Extract the (x, y) coordinate from the center of the cell holding the provided text.  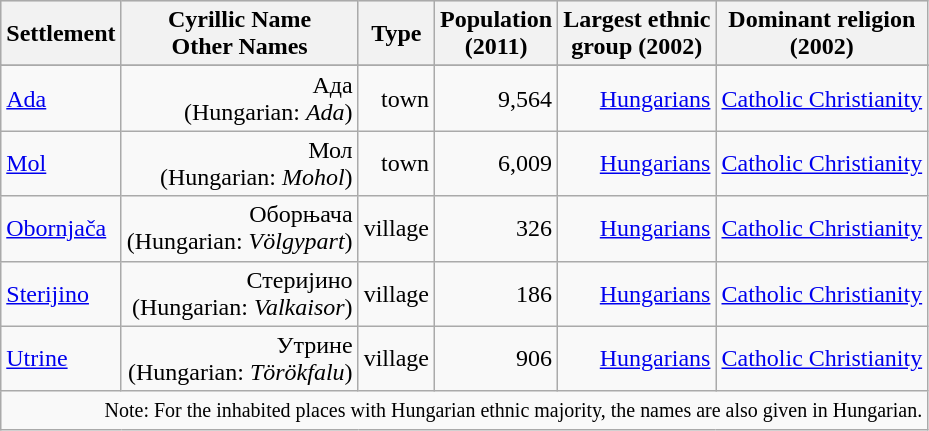
Утрине(Hungarian: Törökfalu) (240, 358)
Obornjača (61, 228)
Population(2011) (496, 34)
326 (496, 228)
9,564 (496, 98)
Largest ethnicgroup (2002) (637, 34)
Cyrillic NameOther Names (240, 34)
Ada (61, 98)
Sterijino (61, 294)
906 (496, 358)
Оборњача(Hungarian: Völgypart) (240, 228)
Type (396, 34)
Settlement (61, 34)
6,009 (496, 164)
Стеријино(Hungarian: Valkaisor) (240, 294)
186 (496, 294)
Dominant religion(2002) (822, 34)
Note: For the inhabited places with Hungarian ethnic majority, the names are also given in Hungarian. (464, 410)
Мол(Hungarian: Mohol) (240, 164)
Mol (61, 164)
Utrine (61, 358)
Ада(Hungarian: Ada) (240, 98)
